Detect which cell encompasses the target text, then output its (X, Y) center coordinate. 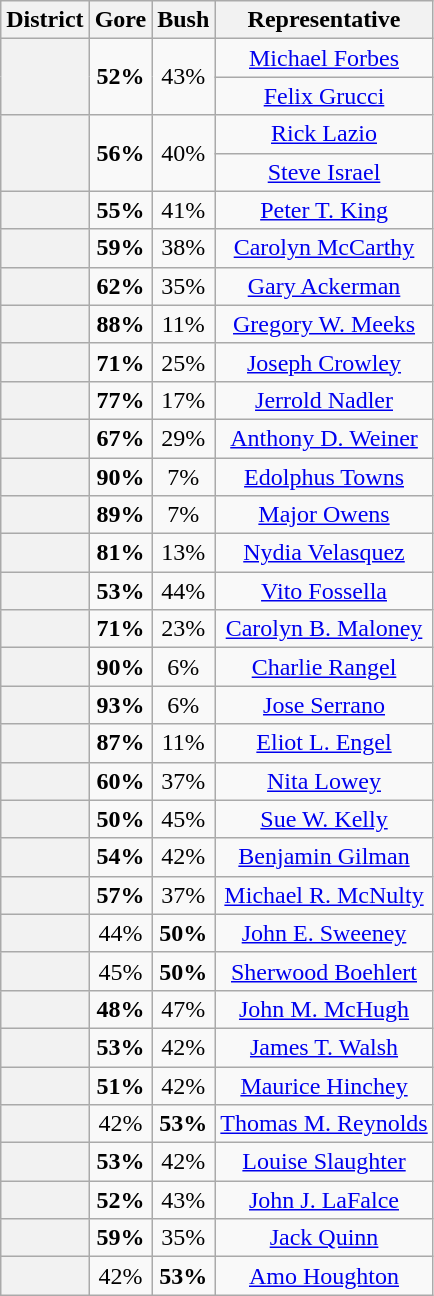
87% (120, 743)
Carolyn McCarthy (324, 248)
Sherwood Boehlert (324, 971)
89% (120, 515)
Vito Fossella (324, 591)
Amo Houghton (324, 1276)
Thomas M. Reynolds (324, 1124)
93% (120, 705)
23% (184, 629)
56% (120, 153)
Nita Lowey (324, 781)
57% (120, 895)
38% (184, 248)
Jerrold Nadler (324, 400)
Charlie Rangel (324, 667)
Michael R. McNulty (324, 895)
Benjamin Gilman (324, 857)
51% (120, 1085)
29% (184, 438)
District (45, 20)
62% (120, 286)
Carolyn B. Maloney (324, 629)
40% (184, 153)
Joseph Crowley (324, 362)
Major Owens (324, 515)
Eliot L. Engel (324, 743)
Gregory W. Meeks (324, 324)
Sue W. Kelly (324, 819)
60% (120, 781)
Louise Slaughter (324, 1162)
Michael Forbes (324, 58)
John M. McHugh (324, 1009)
Steve Israel (324, 172)
47% (184, 1009)
Rick Lazio (324, 134)
Nydia Velasquez (324, 553)
Peter T. King (324, 210)
54% (120, 857)
88% (120, 324)
41% (184, 210)
67% (120, 438)
John E. Sweeney (324, 933)
77% (120, 400)
55% (120, 210)
81% (120, 553)
48% (120, 1009)
Jose Serrano (324, 705)
Jack Quinn (324, 1238)
James T. Walsh (324, 1047)
Anthony D. Weiner (324, 438)
Maurice Hinchey (324, 1085)
Felix Grucci (324, 96)
Gary Ackerman (324, 286)
John J. LaFalce (324, 1200)
Edolphus Towns (324, 477)
Representative (324, 20)
Bush (184, 20)
13% (184, 553)
17% (184, 400)
Gore (120, 20)
25% (184, 362)
